Identify which cell holds the provided text, then report its (x, y) central coordinate. 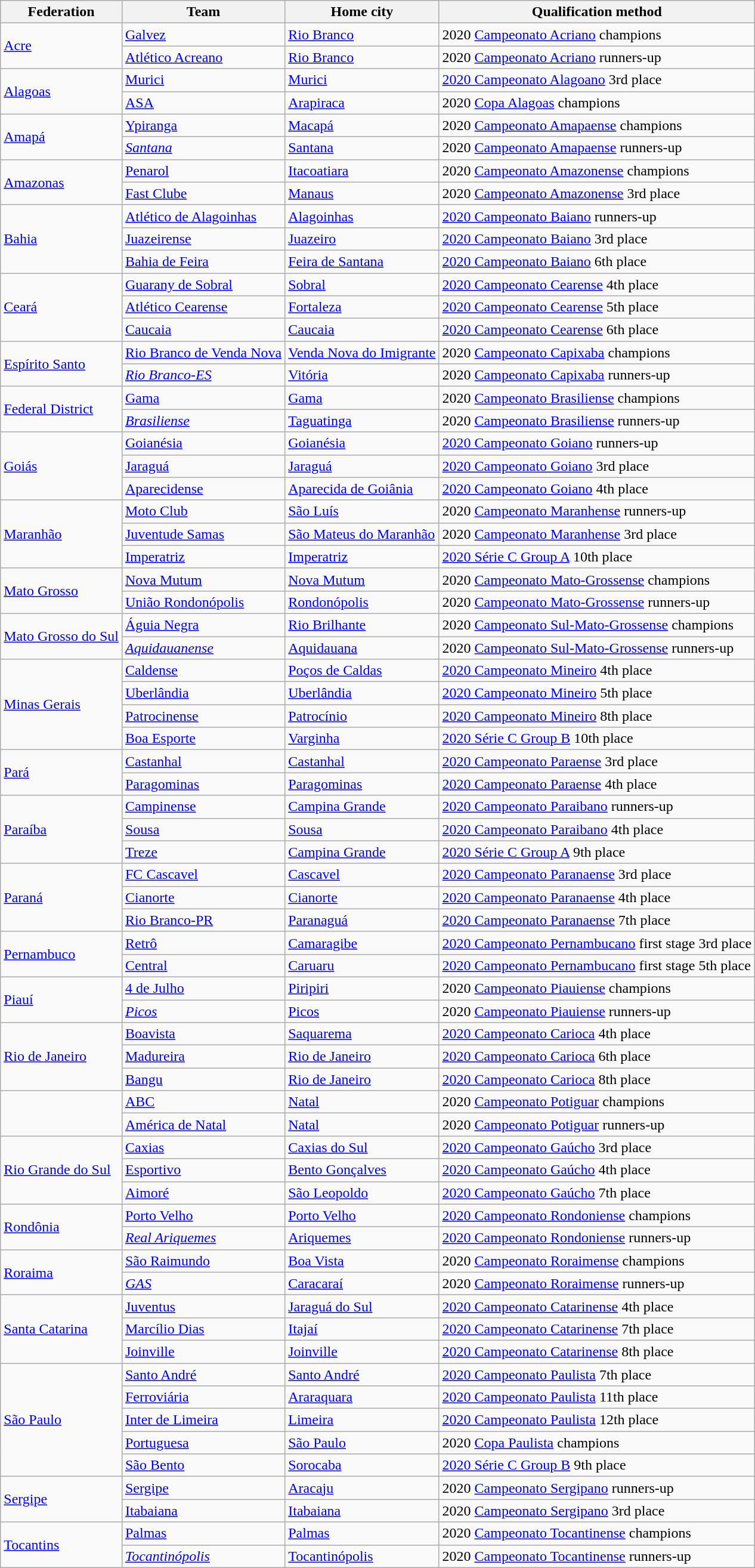
Atlético Acreano (203, 57)
Venda Nova do Imigrante (362, 353)
Juazeiro (362, 239)
Ceará (61, 307)
Araraquara (362, 1397)
Rondonópolis (362, 602)
Pernambuco (61, 954)
Jaraguá do Sul (362, 1306)
Arapiraca (362, 103)
Atlético de Alagoinhas (203, 216)
Qualification method (597, 12)
Juventus (203, 1306)
2020 Campeonato Rondoniense champions (597, 1215)
Caracaraí (362, 1283)
Itajaí (362, 1329)
2020 Campeonato Baiano runners-up (597, 216)
Federal District (61, 409)
2020 Série C Group B 10th place (597, 739)
2020 Campeonato Goiano runners-up (597, 443)
Madureira (203, 1057)
2020 Campeonato Paraense 4th place (597, 784)
Minas Gerais (61, 705)
Marcílio Dias (203, 1329)
América de Natal (203, 1125)
Inter de Limeira (203, 1420)
Patrocínio (362, 716)
2020 Campeonato Amazonense champions (597, 171)
Rio Branco-ES (203, 375)
2020 Campeonato Cearense 5th place (597, 307)
2020 Campeonato Tocantinense champions (597, 1533)
Ferroviária (203, 1397)
2020 Campeonato Paranaense 3rd place (597, 875)
GAS (203, 1283)
Santa Catarina (61, 1329)
Taguatinga (362, 421)
Aquidauanense (203, 647)
Juazeirense (203, 239)
2020 Campeonato Pernambucano first stage 3rd place (597, 943)
Guarany de Sobral (203, 285)
Fortaleza (362, 307)
Manaus (362, 193)
Acre (61, 46)
2020 Campeonato Gaúcho 7th place (597, 1193)
São Luís (362, 511)
Paraná (61, 897)
2020 Campeonato Rondoniense runners-up (597, 1238)
Galvez (203, 35)
2020 Série C Group A 10th place (597, 557)
Caldense (203, 671)
Treze (203, 852)
2020 Campeonato Paranaense 4th place (597, 897)
2020 Campeonato Cearense 4th place (597, 285)
Rondônia (61, 1227)
Poços de Caldas (362, 671)
Aquidauana (362, 647)
2020 Campeonato Piauiense runners-up (597, 1011)
2020 Campeonato Carioca 6th place (597, 1057)
2020 Série C Group B 9th place (597, 1465)
Águia Negra (203, 625)
2020 Campeonato Goiano 4th place (597, 489)
Mato Grosso do Sul (61, 636)
2020 Campeonato Brasiliense champions (597, 398)
Paranaguá (362, 920)
Cascavel (362, 875)
Caxias do Sul (362, 1147)
2020 Campeonato Sul-Mato-Grossense champions (597, 625)
Boa Esporte (203, 739)
2020 Campeonato Carioca 8th place (597, 1079)
Portuguesa (203, 1443)
2020 Campeonato Gaúcho 4th place (597, 1170)
2020 Campeonato Brasiliense runners-up (597, 421)
2020 Campeonato Mato-Grossense runners-up (597, 602)
Mato Grosso (61, 591)
2020 Campeonato Sergipano runners-up (597, 1488)
Paraíba (61, 829)
2020 Campeonato Paraibano runners-up (597, 807)
Team (203, 12)
Ypiranga (203, 125)
Alagoas (61, 91)
Moto Club (203, 511)
Caruaru (362, 965)
2020 Campeonato Baiano 3rd place (597, 239)
2020 Campeonato Sergipano 3rd place (597, 1511)
Camaragibe (362, 943)
Bahia de Feira (203, 261)
2020 Campeonato Catarinense 8th place (597, 1351)
2020 Campeonato Paranaense 7th place (597, 920)
Brasiliense (203, 421)
São Raimundo (203, 1261)
Piauí (61, 999)
Juventude Samas (203, 534)
2020 Campeonato Sul-Mato-Grossense runners-up (597, 647)
São Bento (203, 1465)
Saquarema (362, 1034)
Sobral (362, 285)
Vitória (362, 375)
Ariquemes (362, 1238)
2020 Campeonato Acriano runners-up (597, 57)
2020 Campeonato Maranhense runners-up (597, 511)
Aparecida de Goiânia (362, 489)
Itacoatiara (362, 171)
Bento Gonçalves (362, 1170)
Maranhão (61, 534)
União Rondonópolis (203, 602)
Aracaju (362, 1488)
2020 Campeonato Amapaense champions (597, 125)
2020 Campeonato Carioca 4th place (597, 1034)
2020 Série C Group A 9th place (597, 852)
Campinense (203, 807)
Aparecidense (203, 489)
FC Cascavel (203, 875)
2020 Campeonato Catarinense 7th place (597, 1329)
Bangu (203, 1079)
Rio Branco de Venda Nova (203, 353)
Goiás (61, 466)
Alagoinhas (362, 216)
2020 Campeonato Mineiro 4th place (597, 671)
São Mateus do Maranhão (362, 534)
2020 Campeonato Potiguar runners-up (597, 1125)
2020 Campeonato Catarinense 4th place (597, 1306)
Pará (61, 773)
2020 Campeonato Goiano 3rd place (597, 466)
Atlético Cearense (203, 307)
Rio Branco-PR (203, 920)
Limeira (362, 1420)
2020 Campeonato Mineiro 8th place (597, 716)
Macapá (362, 125)
Penarol (203, 171)
Piripiri (362, 988)
Rio Brilhante (362, 625)
2020 Copa Paulista champions (597, 1443)
2020 Campeonato Amazonense 3rd place (597, 193)
2020 Campeonato Alagoano 3rd place (597, 80)
2020 Campeonato Potiguar champions (597, 1102)
São Leopoldo (362, 1193)
2020 Campeonato Maranhense 3rd place (597, 534)
2020 Campeonato Baiano 6th place (597, 261)
2020 Campeonato Roraimense champions (597, 1261)
Retrô (203, 943)
4 de Julho (203, 988)
Federation (61, 12)
Fast Clube (203, 193)
Caxias (203, 1147)
2020 Campeonato Capixaba runners-up (597, 375)
ABC (203, 1102)
Amapá (61, 137)
Esportivo (203, 1170)
Rio Grande do Sul (61, 1170)
ASA (203, 103)
2020 Campeonato Paulista 11th place (597, 1397)
Real Ariquemes (203, 1238)
2020 Campeonato Piauiense champions (597, 988)
2020 Copa Alagoas champions (597, 103)
Bahia (61, 239)
Amazonas (61, 182)
Aimoré (203, 1193)
2020 Campeonato Paraense 3rd place (597, 761)
Central (203, 965)
Roraima (61, 1272)
Tocantins (61, 1545)
Boavista (203, 1034)
Patrocinense (203, 716)
2020 Campeonato Mato-Grossense champions (597, 579)
2020 Campeonato Acriano champions (597, 35)
Varginha (362, 739)
2020 Campeonato Pernambucano first stage 5th place (597, 965)
2020 Campeonato Paraibano 4th place (597, 829)
Boa Vista (362, 1261)
2020 Campeonato Mineiro 5th place (597, 693)
Feira de Santana (362, 261)
2020 Campeonato Amapaense runners-up (597, 148)
2020 Campeonato Gaúcho 3rd place (597, 1147)
2020 Campeonato Paulista 7th place (597, 1374)
Espírito Santo (61, 364)
2020 Campeonato Roraimense runners-up (597, 1283)
Home city (362, 12)
Sorocaba (362, 1465)
2020 Campeonato Tocantinense runners-up (597, 1556)
2020 Campeonato Capixaba champions (597, 353)
2020 Campeonato Cearense 6th place (597, 330)
2020 Campeonato Paulista 12th place (597, 1420)
